For the text-containing cell, return its midpoint in [X, Y] coordinate format. 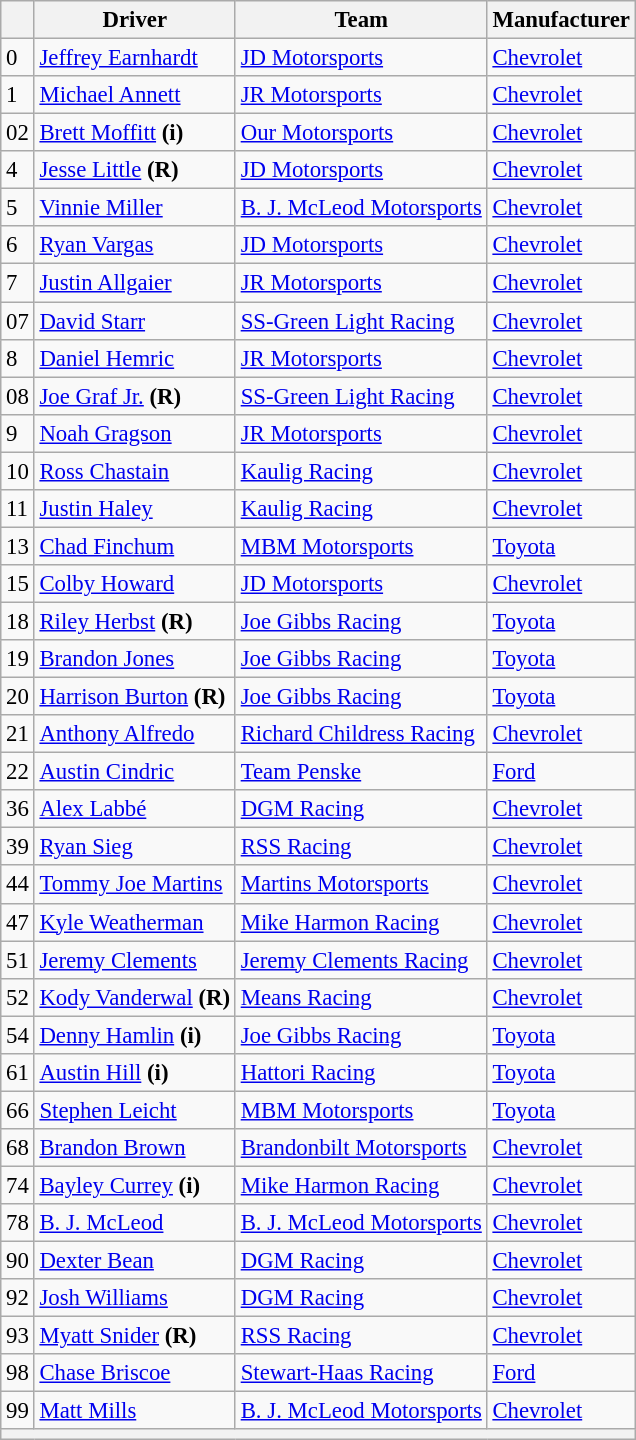
Team Penske [361, 772]
7 [18, 283]
44 [18, 885]
Bayley Currey (i) [134, 1185]
47 [18, 922]
Chase Briscoe [134, 1373]
Jesse Little (R) [134, 170]
4 [18, 170]
Kody Vanderwal (R) [134, 997]
07 [18, 321]
Michael Annett [134, 95]
Jeremy Clements [134, 960]
Matt Mills [134, 1411]
Hattori Racing [361, 1073]
B. J. McLeod [134, 1223]
54 [18, 1035]
Team [361, 20]
19 [18, 659]
08 [18, 396]
93 [18, 1336]
22 [18, 772]
Chad Finchum [134, 546]
Martins Motorsports [361, 885]
8 [18, 358]
Kyle Weatherman [134, 922]
51 [18, 960]
Brandon Brown [134, 1148]
Brandonbilt Motorsports [361, 1148]
Brett Moffitt (i) [134, 133]
David Starr [134, 321]
78 [18, 1223]
Stephen Leicht [134, 1110]
Harrison Burton (R) [134, 697]
Brandon Jones [134, 659]
Noah Gragson [134, 433]
90 [18, 1261]
Colby Howard [134, 584]
Myatt Snider (R) [134, 1336]
92 [18, 1298]
Joe Graf Jr. (R) [134, 396]
Ryan Sieg [134, 847]
Austin Cindric [134, 772]
36 [18, 809]
Means Racing [361, 997]
Vinnie Miller [134, 208]
20 [18, 697]
Driver [134, 20]
Alex Labbé [134, 809]
11 [18, 509]
Riley Herbst (R) [134, 621]
61 [18, 1073]
Stewart-Haas Racing [361, 1373]
Jeremy Clements Racing [361, 960]
Ross Chastain [134, 471]
68 [18, 1148]
98 [18, 1373]
02 [18, 133]
18 [18, 621]
Anthony Alfredo [134, 734]
21 [18, 734]
Josh Williams [134, 1298]
Ryan Vargas [134, 245]
99 [18, 1411]
Dexter Bean [134, 1261]
Jeffrey Earnhardt [134, 58]
Daniel Hemric [134, 358]
6 [18, 245]
52 [18, 997]
Denny Hamlin (i) [134, 1035]
Justin Allgaier [134, 283]
Our Motorsports [361, 133]
Tommy Joe Martins [134, 885]
15 [18, 584]
Austin Hill (i) [134, 1073]
1 [18, 95]
Justin Haley [134, 509]
Manufacturer [561, 20]
74 [18, 1185]
Richard Childress Racing [361, 734]
5 [18, 208]
13 [18, 546]
66 [18, 1110]
0 [18, 58]
10 [18, 471]
9 [18, 433]
39 [18, 847]
